Determine the (X, Y) coordinate at the center of the cell enclosing the given text.  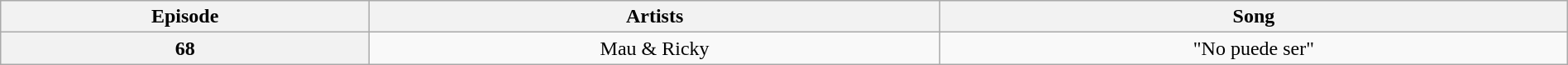
Song (1254, 17)
68 (185, 48)
Episode (185, 17)
Mau & Ricky (655, 48)
"No puede ser" (1254, 48)
Artists (655, 17)
